Find where the given text appears and provide that cell's center as (X, Y) coordinate. 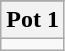
Pot 1 (33, 20)
